Return (x, y) of the center of cell containing provided text 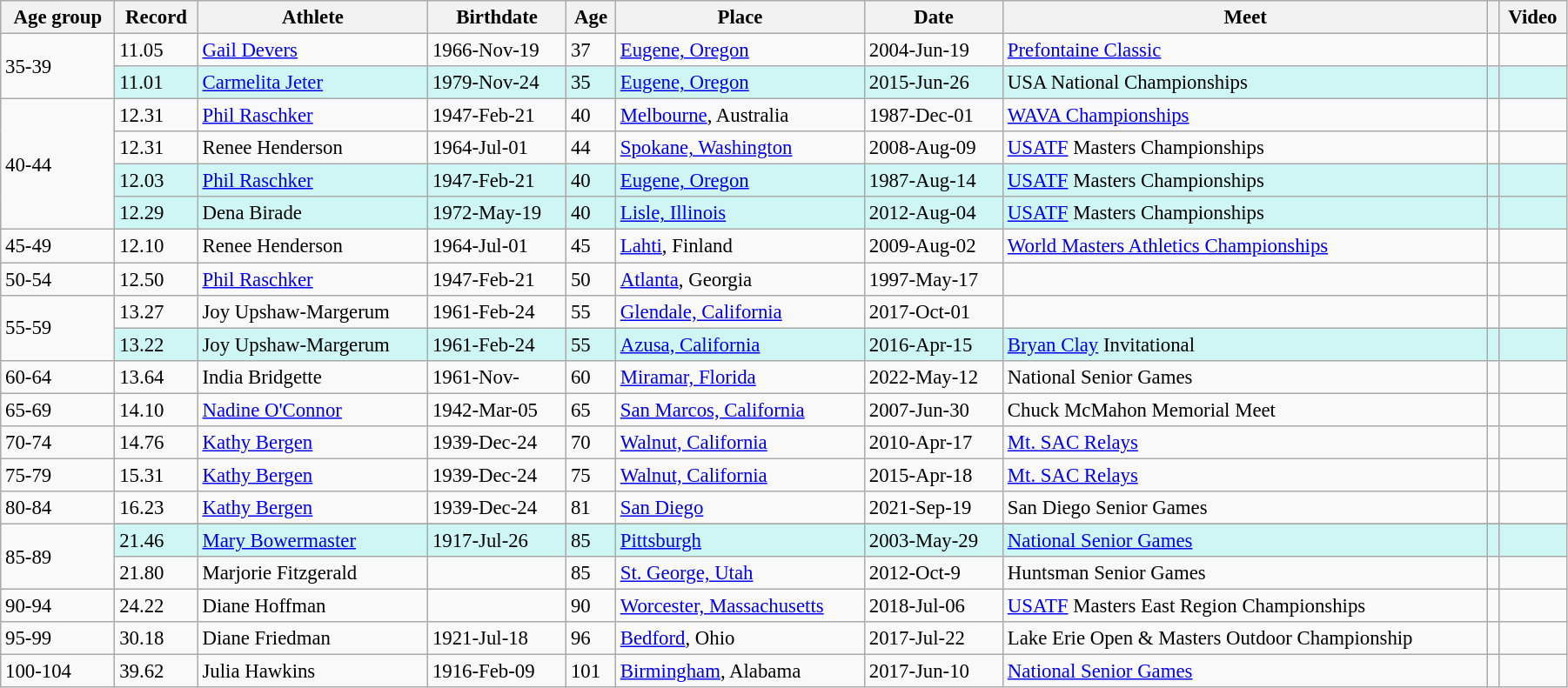
12.03 (157, 181)
Nadine O'Connor (312, 410)
11.05 (157, 50)
2009-Aug-02 (935, 246)
14.10 (157, 410)
Marjorie Fitzgerald (312, 573)
2015-Jun-26 (935, 83)
India Bridgette (312, 377)
Birthdate (498, 17)
San Diego Senior Games (1246, 508)
1979-Nov-24 (498, 83)
San Diego (740, 508)
81 (592, 508)
Lake Erie Open & Masters Outdoor Championship (1246, 638)
80-84 (57, 508)
2015-Apr-18 (935, 475)
Age group (57, 17)
1961-Nov- (498, 377)
Dena Birade (312, 213)
San Marcos, California (740, 410)
Chuck McMahon Memorial Meet (1246, 410)
Place (740, 17)
11.01 (157, 83)
Bedford, Ohio (740, 638)
16.23 (157, 508)
Carmelita Jeter (312, 83)
55-59 (57, 327)
60 (592, 377)
WAVA Championships (1246, 116)
1987-Dec-01 (935, 116)
2017-Jun-10 (935, 671)
12.10 (157, 246)
101 (592, 671)
1966-Nov-19 (498, 50)
100-104 (57, 671)
World Masters Athletics Championships (1246, 246)
Glendale, California (740, 311)
2017-Jul-22 (935, 638)
Athlete (312, 17)
60-64 (57, 377)
Prefontaine Classic (1246, 50)
2016-Apr-15 (935, 344)
1972-May-19 (498, 213)
2003-May-29 (935, 540)
15.31 (157, 475)
44 (592, 148)
Diane Hoffman (312, 606)
1987-Aug-14 (935, 181)
21.46 (157, 540)
21.80 (157, 573)
1917-Jul-26 (498, 540)
39.62 (157, 671)
Record (157, 17)
50-54 (57, 279)
12.29 (157, 213)
Date (935, 17)
2018-Jul-06 (935, 606)
1997-May-17 (935, 279)
40-44 (57, 164)
75-79 (57, 475)
2021-Sep-19 (935, 508)
St. George, Utah (740, 573)
2012-Aug-04 (935, 213)
35 (592, 83)
95-99 (57, 638)
24.22 (157, 606)
Lisle, Illinois (740, 213)
Pittsburgh (740, 540)
13.64 (157, 377)
90 (592, 606)
50 (592, 279)
2004-Jun-19 (935, 50)
Azusa, California (740, 344)
14.76 (157, 443)
1921-Jul-18 (498, 638)
Diane Friedman (312, 638)
Atlanta, Georgia (740, 279)
45-49 (57, 246)
Worcester, Massachusetts (740, 606)
30.18 (157, 638)
2022-May-12 (935, 377)
45 (592, 246)
65 (592, 410)
2017-Oct-01 (935, 311)
Miramar, Florida (740, 377)
Age (592, 17)
70 (592, 443)
65-69 (57, 410)
13.22 (157, 344)
Mary Bowermaster (312, 540)
Lahti, Finland (740, 246)
35-39 (57, 66)
90-94 (57, 606)
Huntsman Senior Games (1246, 573)
USA National Championships (1246, 83)
2007-Jun-30 (935, 410)
13.27 (157, 311)
Spokane, Washington (740, 148)
85-89 (57, 557)
2012-Oct-9 (935, 573)
75 (592, 475)
2008-Aug-09 (935, 148)
1916-Feb-09 (498, 671)
1942-Mar-05 (498, 410)
Gail Devers (312, 50)
Bryan Clay Invitational (1246, 344)
Birmingham, Alabama (740, 671)
USATF Masters East Region Championships (1246, 606)
2010-Apr-17 (935, 443)
Meet (1246, 17)
Julia Hawkins (312, 671)
96 (592, 638)
37 (592, 50)
Melbourne, Australia (740, 116)
70-74 (57, 443)
12.50 (157, 279)
Video (1532, 17)
